Provide the [x, y] coordinate of the cell's center where the given text is located.  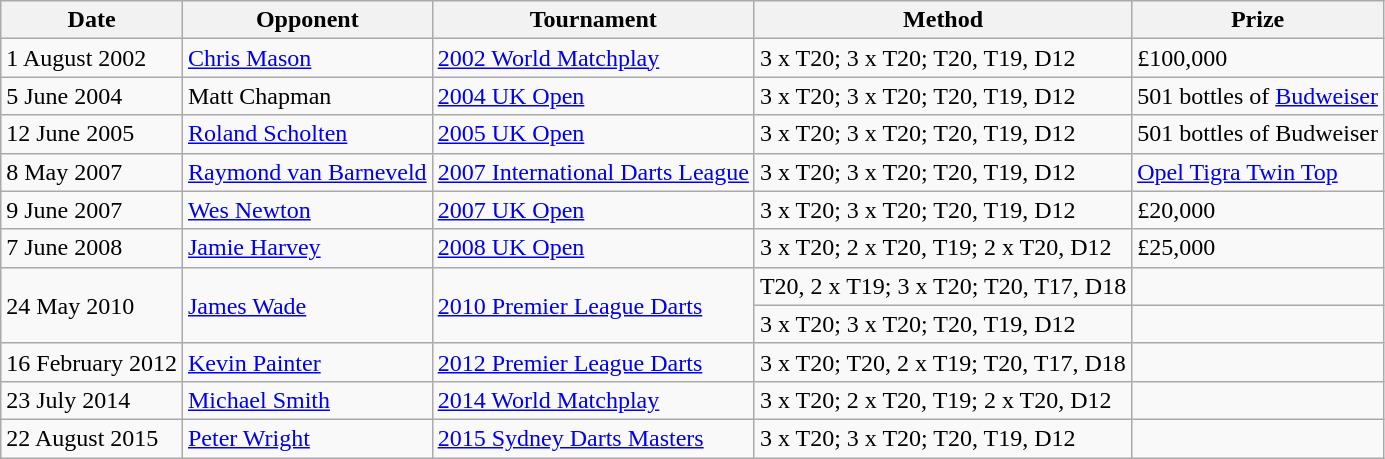
Michael Smith [307, 400]
7 June 2008 [92, 248]
12 June 2005 [92, 134]
5 June 2004 [92, 96]
£20,000 [1258, 210]
9 June 2007 [92, 210]
Method [942, 20]
Prize [1258, 20]
Opel Tigra Twin Top [1258, 172]
2015 Sydney Darts Masters [593, 438]
Peter Wright [307, 438]
2008 UK Open [593, 248]
2002 World Matchplay [593, 58]
2014 World Matchplay [593, 400]
23 July 2014 [92, 400]
Kevin Painter [307, 362]
Chris Mason [307, 58]
Wes Newton [307, 210]
24 May 2010 [92, 305]
16 February 2012 [92, 362]
2007 International Darts League [593, 172]
Matt Chapman [307, 96]
2005 UK Open [593, 134]
£25,000 [1258, 248]
T20, 2 x T19; 3 x T20; T20, T17, D18 [942, 286]
Jamie Harvey [307, 248]
1 August 2002 [92, 58]
Tournament [593, 20]
Date [92, 20]
2007 UK Open [593, 210]
2004 UK Open [593, 96]
Raymond van Barneveld [307, 172]
3 x T20; T20, 2 x T19; T20, T17, D18 [942, 362]
£100,000 [1258, 58]
22 August 2015 [92, 438]
Roland Scholten [307, 134]
2010 Premier League Darts [593, 305]
2012 Premier League Darts [593, 362]
James Wade [307, 305]
8 May 2007 [92, 172]
Opponent [307, 20]
